For the text-containing cell, return its midpoint in (x, y) coordinate format. 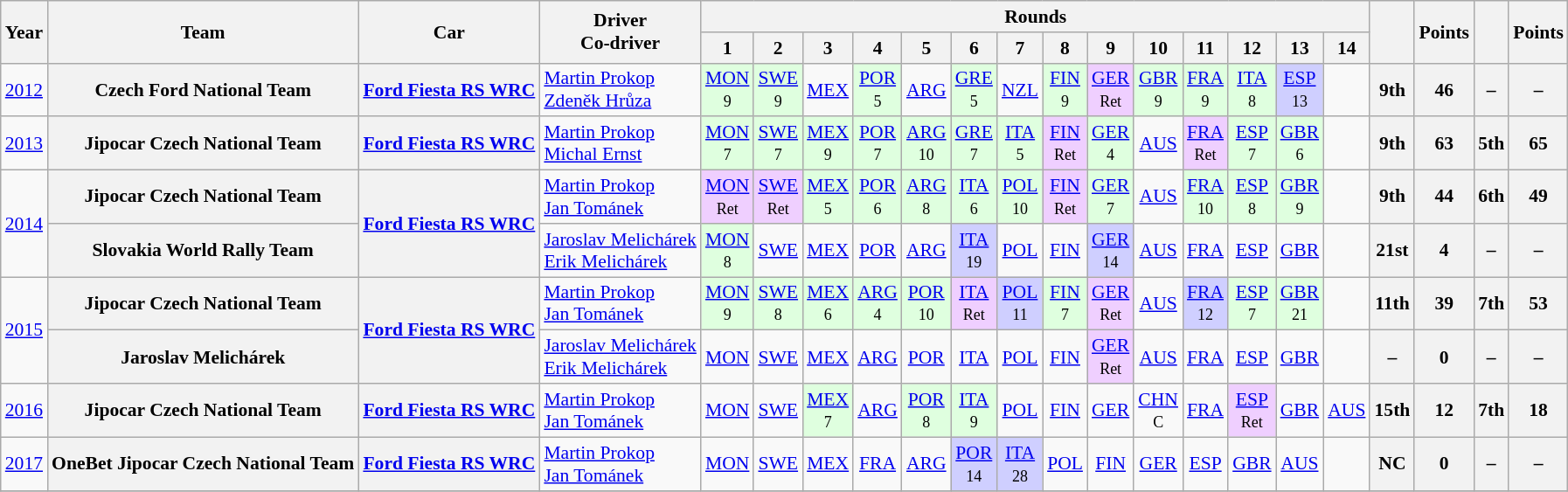
POR5 (878, 89)
14 (1346, 48)
2014 (24, 224)
Team (203, 31)
2015 (24, 330)
44 (1444, 197)
NC (1391, 463)
DriverCo-driver (621, 31)
Jaroslav Melichárek (203, 357)
63 (1444, 143)
FIN9 (1065, 89)
ESP8 (1252, 197)
8 (1065, 48)
ARG8 (926, 197)
POR7 (878, 143)
MONRet (727, 197)
ITA8 (1252, 89)
9 (1110, 48)
49 (1538, 197)
GRE5 (974, 89)
Rounds (1036, 17)
FRARet (1205, 143)
Year (24, 31)
FRA10 (1205, 197)
15th (1391, 411)
MEX6 (828, 304)
SWE9 (778, 89)
FIN7 (1065, 304)
ITA (974, 357)
Slovakia World Rally Team (203, 250)
Martin Prokop Michal Ernst (621, 143)
6 (974, 48)
FRA12 (1205, 304)
ITA6 (974, 197)
GER4 (1110, 143)
MON8 (727, 250)
POL11 (1020, 304)
5th (1491, 143)
MEX9 (828, 143)
GBR21 (1301, 304)
21st (1391, 250)
ITA5 (1020, 143)
2013 (24, 143)
MEX5 (828, 197)
OneBet Jipocar Czech National Team (203, 463)
GER7 (1110, 197)
ITARet (974, 304)
CHNC (1158, 411)
ITA9 (974, 411)
Czech Ford National Team (203, 89)
13 (1301, 48)
POR14 (974, 463)
5 (926, 48)
2017 (24, 463)
2012 (24, 89)
3 (828, 48)
POR8 (926, 411)
ESPRet (1252, 411)
10 (1158, 48)
39 (1444, 304)
Car (449, 31)
POL10 (1020, 197)
53 (1538, 304)
ITA28 (1020, 463)
18 (1538, 411)
Martin Prokop Zdeněk Hrůza (621, 89)
MEX7 (828, 411)
SWE7 (778, 143)
ARG10 (926, 143)
GBR6 (1301, 143)
ITA19 (974, 250)
2016 (24, 411)
2 (778, 48)
65 (1538, 143)
POR6 (878, 197)
11 (1205, 48)
ESP13 (1301, 89)
NZL (1020, 89)
11th (1391, 304)
MON7 (727, 143)
46 (1444, 89)
6th (1491, 197)
SWE8 (778, 304)
SWERet (778, 197)
GRE7 (974, 143)
ARG4 (878, 304)
1 (727, 48)
POR10 (926, 304)
GER14 (1110, 250)
FRA9 (1205, 89)
7 (1020, 48)
